Determine the (x, y) coordinate at the center of the cell enclosing the given text.  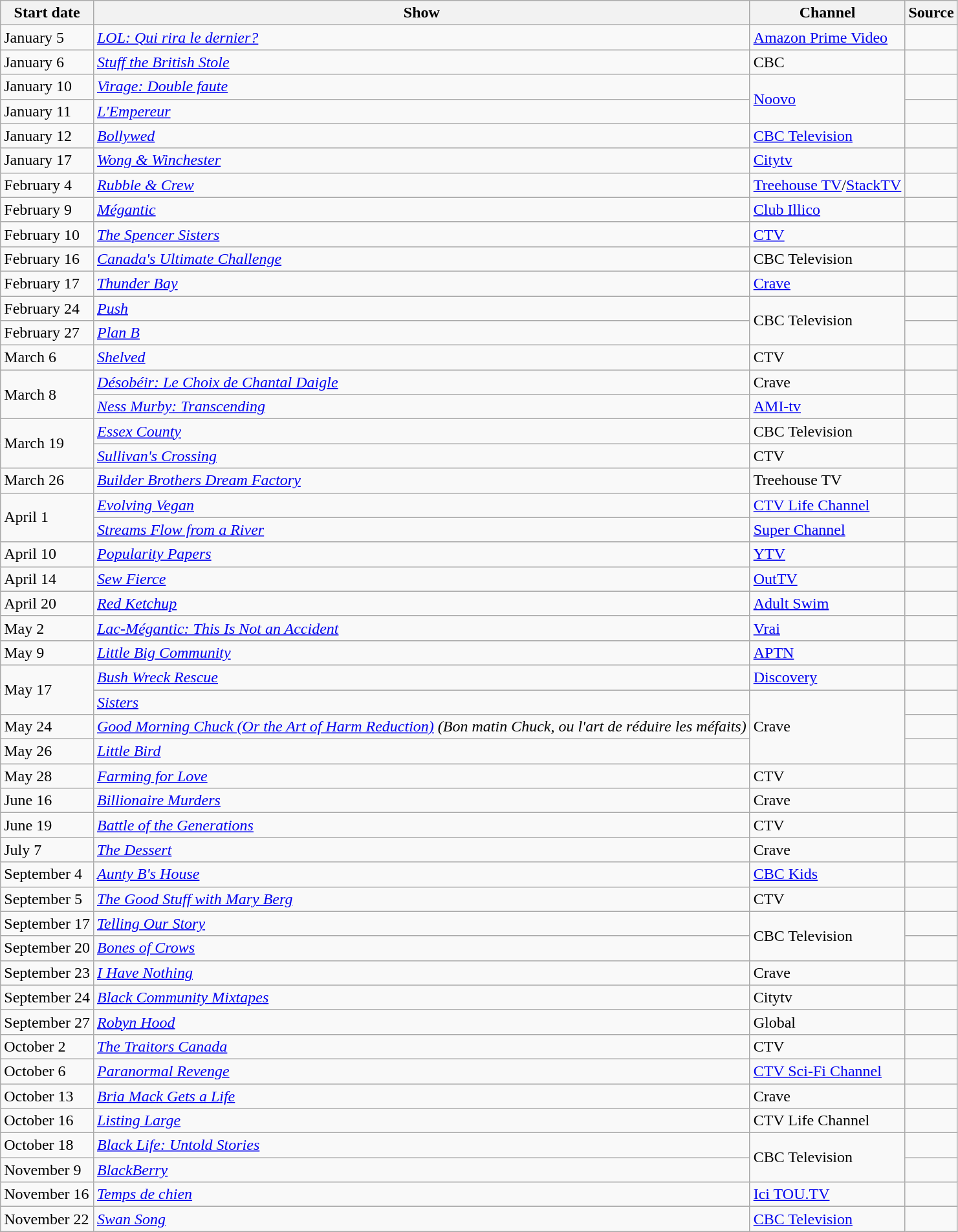
Thunder Bay (422, 283)
Little Bird (422, 751)
Listing Large (422, 1121)
Bollywed (422, 136)
Wong & Winchester (422, 160)
May 17 (47, 689)
Aunty B's House (422, 874)
Stuff the British Stole (422, 62)
Swan Song (422, 1219)
Sullivan's Crossing (422, 456)
January 17 (47, 160)
Streams Flow from a River (422, 530)
Bush Wreck Rescue (422, 677)
May 9 (47, 653)
Bones of Crows (422, 948)
Lac-Mégantic: This Is Not an Accident (422, 628)
June 16 (47, 801)
October 18 (47, 1145)
The Spencer Sisters (422, 234)
October 13 (47, 1096)
CTV Sci-Fi Channel (827, 1071)
Treehouse TV/StackTV (827, 185)
September 5 (47, 899)
Essex County (422, 431)
Evolving Vegan (422, 505)
September 23 (47, 973)
Mégantic (422, 210)
Sisters (422, 702)
L'Empereur (422, 111)
February 17 (47, 283)
Désobéir: Le Choix de Chantal Daigle (422, 382)
March 6 (47, 358)
January 10 (47, 87)
Source (931, 13)
Sew Fierce (422, 579)
OutTV (827, 579)
September 20 (47, 948)
Treehouse TV (827, 481)
February 10 (47, 234)
Temps de chien (422, 1194)
Battle of the Generations (422, 825)
Start date (47, 13)
LOL: Qui rira le dernier? (422, 38)
YTV (827, 554)
April 10 (47, 554)
AMI-tv (827, 407)
Global (827, 1022)
April 1 (47, 517)
September 24 (47, 997)
Telling Our Story (422, 924)
September 17 (47, 924)
Bria Mack Gets a Life (422, 1096)
Ness Murby: Transcending (422, 407)
Paranormal Revenge (422, 1071)
The Traitors Canada (422, 1046)
March 8 (47, 394)
Little Big Community (422, 653)
January 6 (47, 62)
February 24 (47, 308)
Ici TOU.TV (827, 1194)
Plan B (422, 333)
Builder Brothers Dream Factory (422, 481)
October 16 (47, 1121)
Super Channel (827, 530)
February 9 (47, 210)
May 26 (47, 751)
Red Ketchup (422, 603)
Canada's Ultimate Challenge (422, 259)
May 28 (47, 776)
Channel (827, 13)
I Have Nothing (422, 973)
May 24 (47, 727)
July 7 (47, 850)
Adult Swim (827, 603)
January 5 (47, 38)
Show (422, 13)
Discovery (827, 677)
February 16 (47, 259)
October 2 (47, 1046)
Shelved (422, 358)
September 27 (47, 1022)
Popularity Papers (422, 554)
CBC Kids (827, 874)
CBC (827, 62)
APTN (827, 653)
Rubble & Crew (422, 185)
October 6 (47, 1071)
Good Morning Chuck (Or the Art of Harm Reduction) (Bon matin Chuck, ou l'art de réduire les méfaits) (422, 727)
Club Illico (827, 210)
Billionaire Murders (422, 801)
Push (422, 308)
Robyn Hood (422, 1022)
The Good Stuff with Mary Berg (422, 899)
March 19 (47, 444)
January 12 (47, 136)
March 26 (47, 481)
Virage: Double faute (422, 87)
Black Community Mixtapes (422, 997)
November 16 (47, 1194)
May 2 (47, 628)
Amazon Prime Video (827, 38)
November 22 (47, 1219)
February 4 (47, 185)
BlackBerry (422, 1170)
January 11 (47, 111)
Black Life: Untold Stories (422, 1145)
November 9 (47, 1170)
February 27 (47, 333)
Farming for Love (422, 776)
Vrai (827, 628)
Noovo (827, 99)
The Dessert (422, 850)
April 20 (47, 603)
April 14 (47, 579)
September 4 (47, 874)
June 19 (47, 825)
